For the text-containing cell, return its midpoint in (x, y) coordinate format. 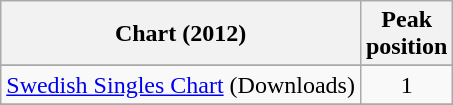
1 (406, 85)
Peakposition (406, 34)
Chart (2012) (181, 34)
Swedish Singles Chart (Downloads) (181, 85)
